Find where the given text appears and provide that cell's center as (X, Y) coordinate. 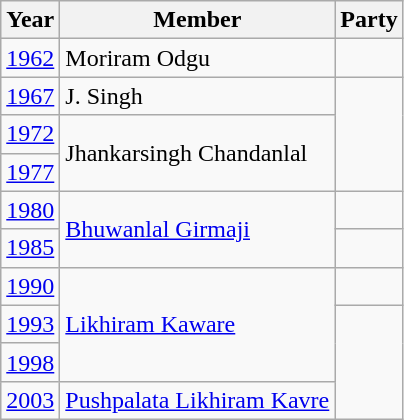
1990 (30, 286)
Likhiram Kaware (198, 324)
2003 (30, 400)
1972 (30, 134)
1980 (30, 210)
Moriram Odgu (198, 58)
Pushpalata Likhiram Kavre (198, 400)
Party (369, 20)
Jhankarsingh Chandanlal (198, 153)
1977 (30, 172)
Member (198, 20)
1998 (30, 362)
1993 (30, 324)
Bhuwanlal Girmaji (198, 229)
1967 (30, 96)
1985 (30, 248)
J. Singh (198, 96)
Year (30, 20)
1962 (30, 58)
